Return the (X, Y) coordinate for the center point of the cell that contains the specified text.  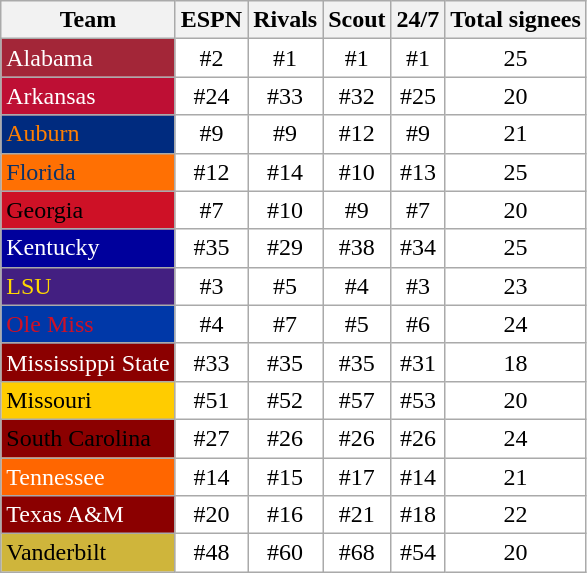
18 (516, 362)
#68 (357, 553)
Arkansas (88, 96)
Missouri (88, 400)
#32 (357, 96)
#31 (418, 362)
Rivals (286, 20)
Georgia (88, 210)
#17 (357, 477)
#60 (286, 553)
LSU (88, 286)
#20 (211, 515)
Florida (88, 172)
23 (516, 286)
#27 (211, 438)
Auburn (88, 134)
#15 (286, 477)
#16 (286, 515)
Team (88, 20)
#54 (418, 553)
#21 (357, 515)
Scout (357, 20)
Vanderbilt (88, 553)
#25 (418, 96)
#57 (357, 400)
#38 (357, 248)
#51 (211, 400)
Mississippi State (88, 362)
Tennessee (88, 477)
ESPN (211, 20)
24/7 (418, 20)
#52 (286, 400)
Ole Miss (88, 324)
#29 (286, 248)
#2 (211, 58)
#13 (418, 172)
22 (516, 515)
#34 (418, 248)
#6 (418, 324)
#24 (211, 96)
South Carolina (88, 438)
#48 (211, 553)
Total signees (516, 20)
Alabama (88, 58)
Texas A&M (88, 515)
#18 (418, 515)
Kentucky (88, 248)
#53 (418, 400)
